Output the (X, Y) coordinate of the center of the cell containing the given text.  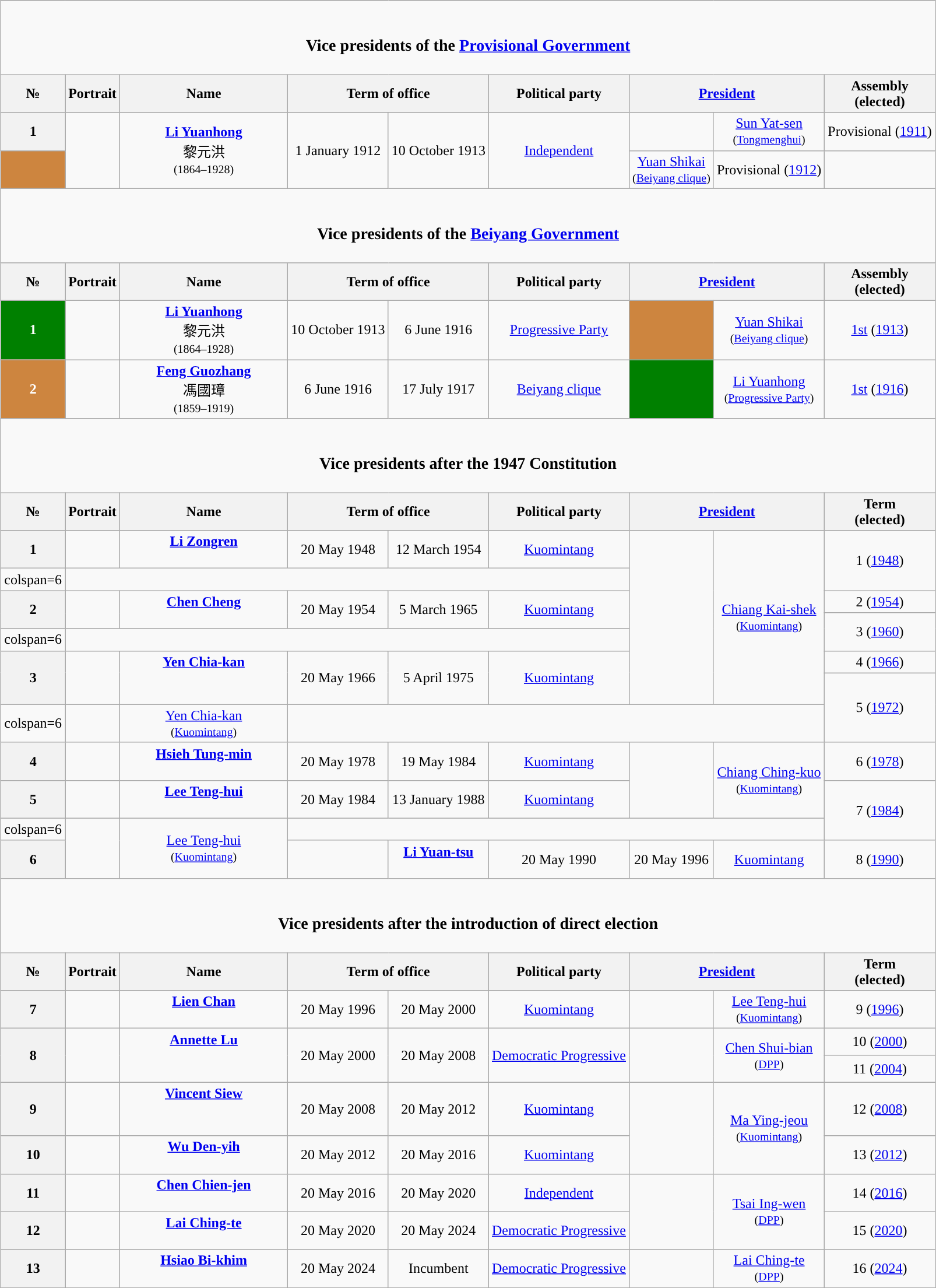
Ma Ying-jeou(Kuomintang) (769, 1128)
20 May 1966 (338, 678)
Lai Ching-te(DPP) (769, 1269)
9 (33, 1109)
7 (33, 1010)
1 January 1912 (338, 150)
8 (1990) (880, 859)
Vice presidents of the Beiyang Government (469, 225)
Yen Chia-kan (203, 678)
2 (1954) (880, 602)
Provisional (1911) (880, 132)
12 (33, 1230)
1st (1913) (880, 330)
7 (1984) (880, 810)
12 March 1954 (438, 549)
10 (33, 1154)
11 (2004) (880, 1069)
Wu Den-yih (203, 1154)
5 April 1975 (438, 678)
20 May 1954 (338, 610)
12 (2008) (880, 1109)
Chiang Ching-kuo (Kuomintang) (769, 780)
4 (1966) (880, 662)
17 July 1917 (438, 388)
Lee Teng-hui(Kuomintang) (769, 1010)
20 May 1978 (338, 761)
Chen Cheng (203, 610)
13 (2012) (880, 1154)
19 May 1984 (438, 761)
3 (1960) (880, 632)
20 May 1948 (338, 549)
Li Yuan-tsu (438, 859)
Incumbent (438, 1269)
20 May 1984 (338, 799)
4 (33, 761)
8 (33, 1055)
Lee Teng-hui (203, 799)
Yen Chia-kan (Kuomintang) (203, 723)
Provisional (1912) (769, 169)
Chiang Kai-shek (Kuomintang) (769, 617)
15 (2020) (880, 1230)
10 (2000) (880, 1042)
Lai Ching-te (203, 1230)
11 (33, 1193)
Chen Shui-bian(DPP) (769, 1055)
Vice presidents after the introduction of direct election (469, 915)
13 (33, 1269)
Vice presidents of the Provisional Government (469, 37)
Hsiao Bi-khim (203, 1269)
3 (33, 678)
Li Yuanhong (Progressive Party) (769, 388)
6 (33, 859)
Chen Chien-jen (203, 1193)
1st (1916) (880, 388)
Li Zongren (203, 549)
1 (1948) (880, 561)
Hsieh Tung-min (203, 761)
Annette Lu (203, 1055)
Tsai Ing-wen(DPP) (769, 1212)
20 May 1990 (558, 859)
Vice presidents after the 1947 Constitution (469, 456)
5 (1972) (880, 708)
5 (33, 799)
Lee Teng-hui (Kuomintang) (203, 848)
14 (2016) (880, 1193)
Progressive Party (558, 330)
Feng Guozhang馮國璋(1859–1919) (203, 388)
Lien Chan (203, 1010)
16 (2024) (880, 1269)
Beiyang clique (558, 388)
9 (1996) (880, 1010)
13 January 1988 (438, 799)
Sun Yat-sen (Tongmenghui) (769, 132)
6 (1978) (880, 761)
5 March 1965 (438, 610)
Vincent Siew (203, 1109)
